Return the (x, y) coordinate for the center point of the cell that contains the specified text.  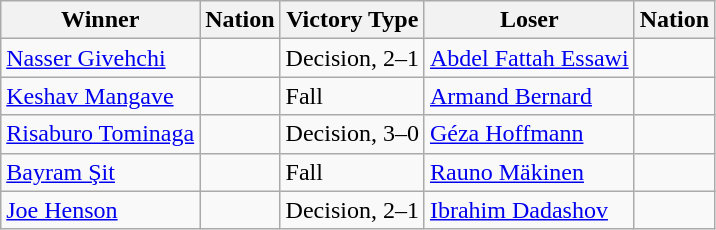
Nasser Givehchi (100, 58)
Decision, 3–0 (352, 134)
Keshav Mangave (100, 96)
Risaburo Tominaga (100, 134)
Ibrahim Dadashov (529, 210)
Loser (529, 20)
Victory Type (352, 20)
Bayram Şit (100, 172)
Joe Henson (100, 210)
Armand Bernard (529, 96)
Rauno Mäkinen (529, 172)
Géza Hoffmann (529, 134)
Abdel Fattah Essawi (529, 58)
Winner (100, 20)
